Capture the cell that displays the provided text and extract its (X, Y) central coordinate. 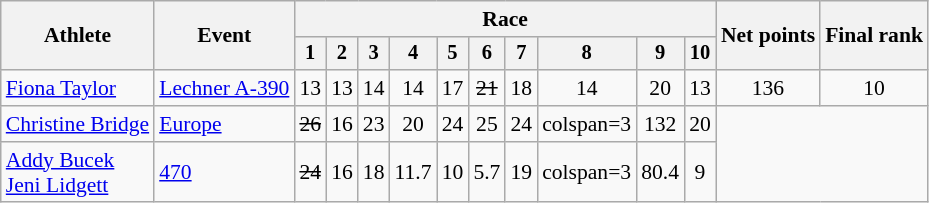
4 (414, 54)
5 (453, 54)
Athlete (78, 36)
132 (660, 124)
136 (768, 88)
Net points (768, 36)
26 (310, 124)
80.4 (660, 172)
470 (224, 172)
Event (224, 36)
Race (504, 19)
Addy BucekJeni Lidgett (78, 172)
Lechner A-390 (224, 88)
Europe (224, 124)
19 (521, 172)
17 (453, 88)
2 (342, 54)
Fiona Taylor (78, 88)
5.7 (486, 172)
Christine Bridge (78, 124)
3 (374, 54)
1 (310, 54)
Final rank (874, 36)
23 (374, 124)
8 (586, 54)
21 (486, 88)
25 (486, 124)
11.7 (414, 172)
6 (486, 54)
7 (521, 54)
